Return (x, y) of the center of cell containing provided text 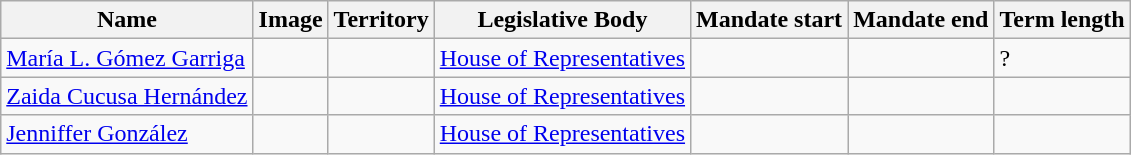
Jenniffer González (127, 134)
Image (290, 20)
Legislative Body (562, 20)
? (1062, 58)
Mandate start (770, 20)
Name (127, 20)
Zaida Cucusa Hernández (127, 96)
Territory (381, 20)
María L. Gómez Garriga (127, 58)
Term length (1062, 20)
Mandate end (921, 20)
